From the cell containing the given text, extract its center point as (x, y) coordinate. 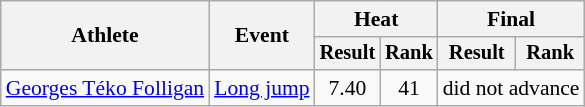
Final (512, 19)
Georges Téko Folligan (105, 88)
7.40 (348, 88)
41 (409, 88)
Event (262, 36)
Heat (376, 19)
did not advance (512, 88)
Long jump (262, 88)
Athlete (105, 36)
